Extract the (x, y) coordinate from the center of the cell holding the provided text.  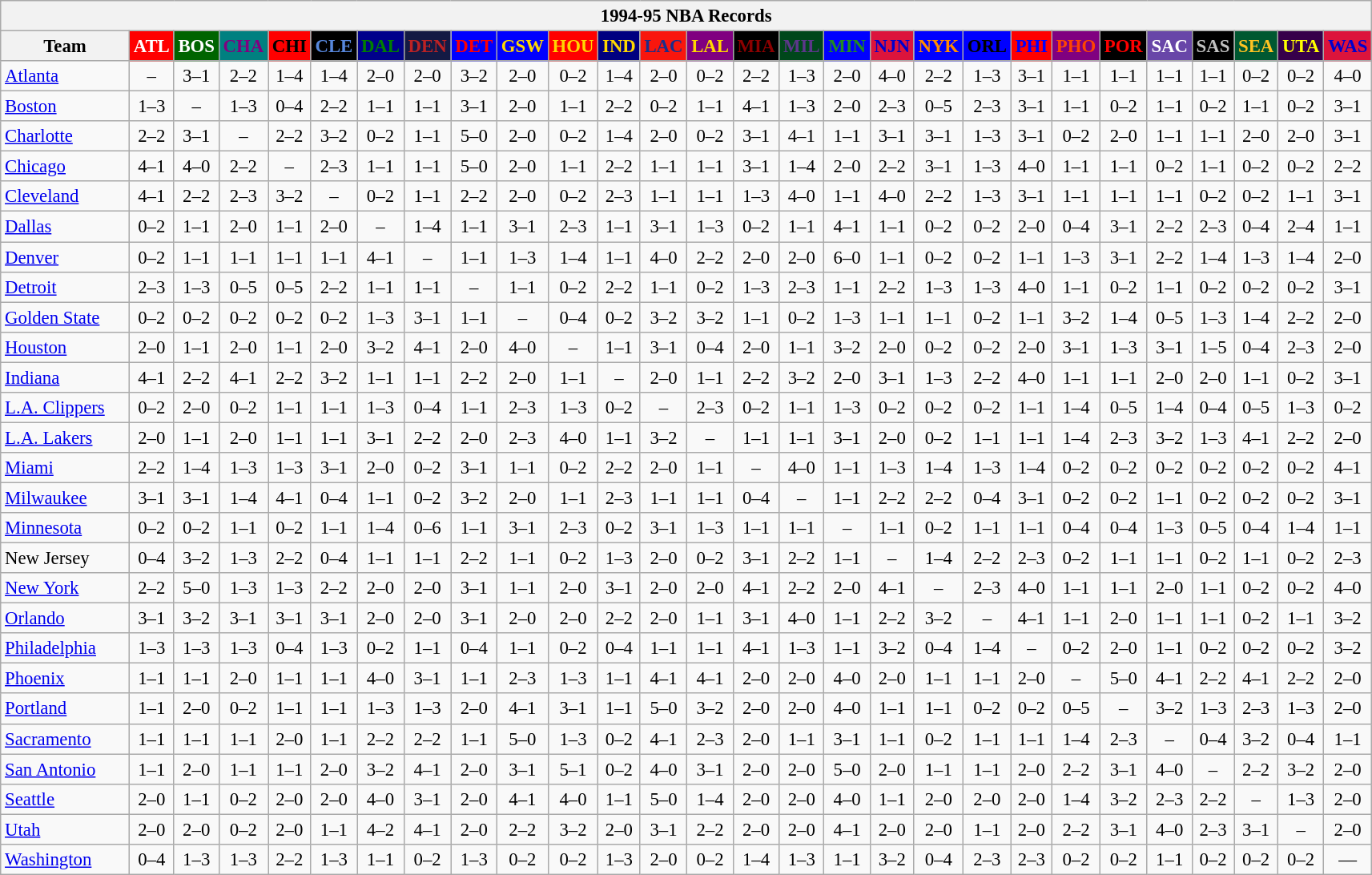
Detroit (66, 287)
ORL (987, 46)
Team (66, 46)
UTA (1301, 46)
Denver (66, 257)
Minnesota (66, 528)
Miami (66, 468)
PHI (1032, 46)
0–6 (428, 528)
ATL (151, 46)
MIL (802, 46)
4–2 (381, 829)
Indiana (66, 377)
HOU (573, 46)
SAS (1213, 46)
New Jersey (66, 558)
5–1 (573, 769)
PHO (1076, 46)
WAS (1348, 46)
Chicago (66, 167)
Orlando (66, 619)
Cleveland (66, 196)
CHA (243, 46)
POR (1123, 46)
DET (474, 46)
Dallas (66, 227)
Atlanta (66, 76)
MIA (756, 46)
Houston (66, 347)
CHI (289, 46)
San Antonio (66, 769)
1994-95 NBA Records (686, 16)
SEA (1256, 46)
LAL (710, 46)
6–0 (847, 257)
Washington (66, 860)
LAC (663, 46)
NJN (892, 46)
Seattle (66, 799)
Sacramento (66, 739)
Utah (66, 829)
DEN (428, 46)
MIN (847, 46)
BOS (196, 46)
Phoenix (66, 679)
L.A. Clippers (66, 408)
— (1348, 860)
New York (66, 588)
1–5 (1213, 347)
SAC (1169, 46)
2–4 (1301, 227)
Golden State (66, 317)
Milwaukee (66, 498)
GSW (522, 46)
Charlotte (66, 136)
DAL (381, 46)
L.A. Lakers (66, 437)
CLE (333, 46)
Boston (66, 107)
IND (619, 46)
Philadelphia (66, 648)
Portland (66, 709)
NYK (939, 46)
